Scan for the cell matching the given text and deliver its (x, y) coordinate at center. 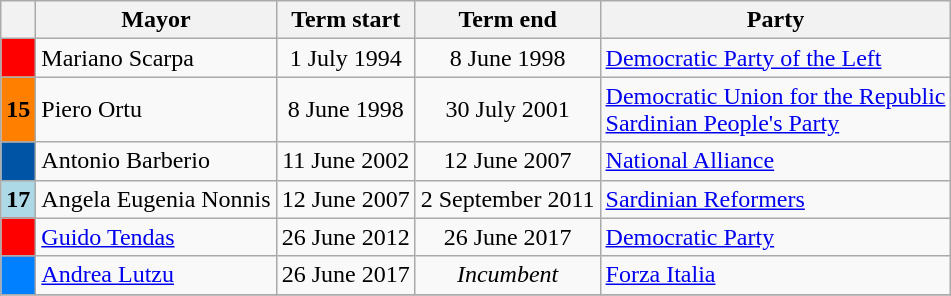
Mayor (156, 20)
Andrea Lutzu (156, 275)
30 July 2001 (508, 110)
Democratic Union for the RepublicSardinian People's Party (776, 110)
National Alliance (776, 161)
Piero Ortu (156, 110)
11 June 2002 (346, 161)
Angela Eugenia Nonnis (156, 199)
15 (18, 110)
Term end (508, 20)
26 June 2012 (346, 237)
Mariano Scarpa (156, 58)
2 September 2011 (508, 199)
Antonio Barberio (156, 161)
Democratic Party of the Left (776, 58)
Guido Tendas (156, 237)
Sardinian Reformers (776, 199)
17 (18, 199)
Democratic Party (776, 237)
Forza Italia (776, 275)
Incumbent (508, 275)
Term start (346, 20)
1 July 1994 (346, 58)
Party (776, 20)
